Capture the cell that displays the provided text and extract its [X, Y] central coordinate. 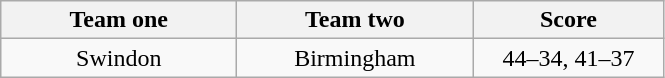
Team one [119, 20]
Swindon [119, 58]
Birmingham [355, 58]
44–34, 41–37 [568, 58]
Team two [355, 20]
Score [568, 20]
